Locate the cell with the specified text and output its (X, Y) center coordinate. 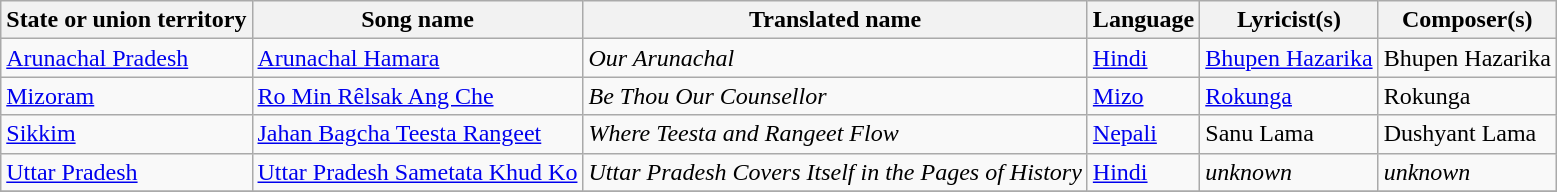
Uttar Pradesh Covers Itself in the Pages of History (835, 172)
Sanu Lama (1289, 134)
Language (1143, 20)
Uttar Pradesh Sametata Khud Ko (418, 172)
Dushyant Lama (1467, 134)
Uttar Pradesh (126, 172)
Mizoram (126, 96)
Where Teesta and Rangeet Flow (835, 134)
Be Thou Our Counsellor (835, 96)
Sikkim (126, 134)
Composer(s) (1467, 20)
Lyricist(s) (1289, 20)
Ro Min Rêlsak Ang Che (418, 96)
Translated name (835, 20)
Song name (418, 20)
Arunachal Pradesh (126, 58)
Arunachal Hamara (418, 58)
State or union territory (126, 20)
Our Arunachal (835, 58)
Mizo (1143, 96)
Nepali (1143, 134)
Jahan Bagcha Teesta Rangeet (418, 134)
